From the cell containing the given text, extract its center point as [x, y] coordinate. 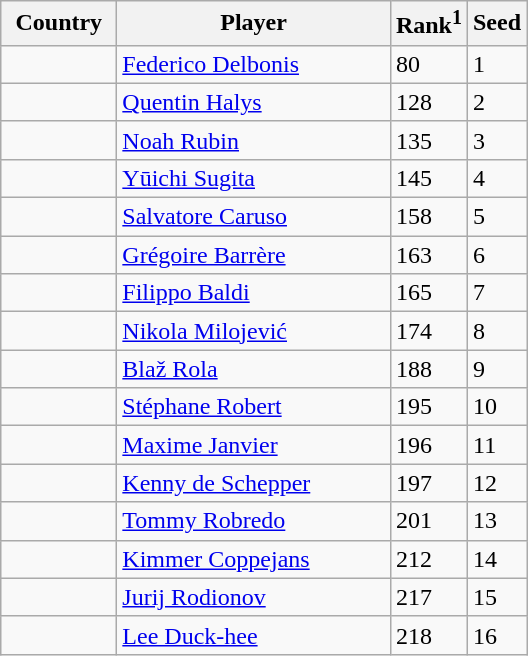
Grégoire Barrère [254, 255]
212 [428, 559]
11 [496, 445]
8 [496, 331]
Blaž Rola [254, 369]
Maxime Janvier [254, 445]
135 [428, 140]
163 [428, 255]
15 [496, 597]
Player [254, 24]
Yūichi Sugita [254, 178]
14 [496, 559]
165 [428, 293]
Lee Duck-hee [254, 635]
4 [496, 178]
13 [496, 521]
Country [59, 24]
197 [428, 483]
196 [428, 445]
16 [496, 635]
Kenny de Schepper [254, 483]
5 [496, 217]
Nikola Milojević [254, 331]
128 [428, 102]
12 [496, 483]
158 [428, 217]
217 [428, 597]
Stéphane Robert [254, 407]
Federico Delbonis [254, 64]
Seed [496, 24]
218 [428, 635]
Noah Rubin [254, 140]
Tommy Robredo [254, 521]
6 [496, 255]
Filippo Baldi [254, 293]
Quentin Halys [254, 102]
Salvatore Caruso [254, 217]
145 [428, 178]
188 [428, 369]
10 [496, 407]
9 [496, 369]
Jurij Rodionov [254, 597]
Rank1 [428, 24]
2 [496, 102]
3 [496, 140]
1 [496, 64]
201 [428, 521]
195 [428, 407]
80 [428, 64]
174 [428, 331]
Kimmer Coppejans [254, 559]
7 [496, 293]
